Search for the cell housing the specified text and yield its [x, y] center coordinate. 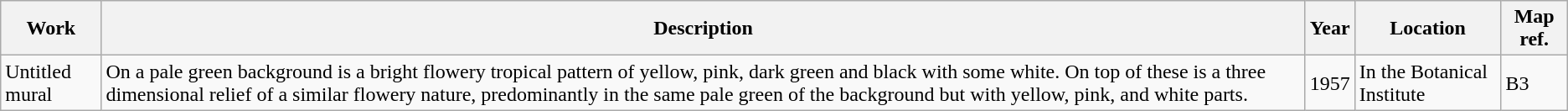
Work [51, 29]
Map ref. [1534, 29]
Year [1330, 29]
1957 [1330, 82]
In the Botanical Institute [1427, 82]
Untitled mural [51, 82]
Description [704, 29]
B3 [1534, 82]
Location [1427, 29]
